Scan for the cell matching the given text and deliver its (x, y) coordinate at center. 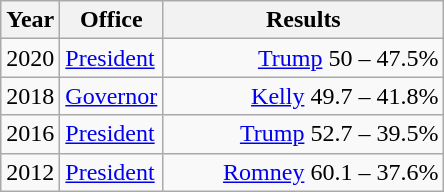
Trump 52.7 – 39.5% (304, 134)
2020 (30, 58)
Trump 50 – 47.5% (304, 58)
2016 (30, 134)
2012 (30, 172)
Governor (112, 96)
Romney 60.1 – 37.6% (304, 172)
Year (30, 20)
Office (112, 20)
Results (304, 20)
Kelly 49.7 – 41.8% (304, 96)
2018 (30, 96)
